For the text-containing cell, return its midpoint in [X, Y] coordinate format. 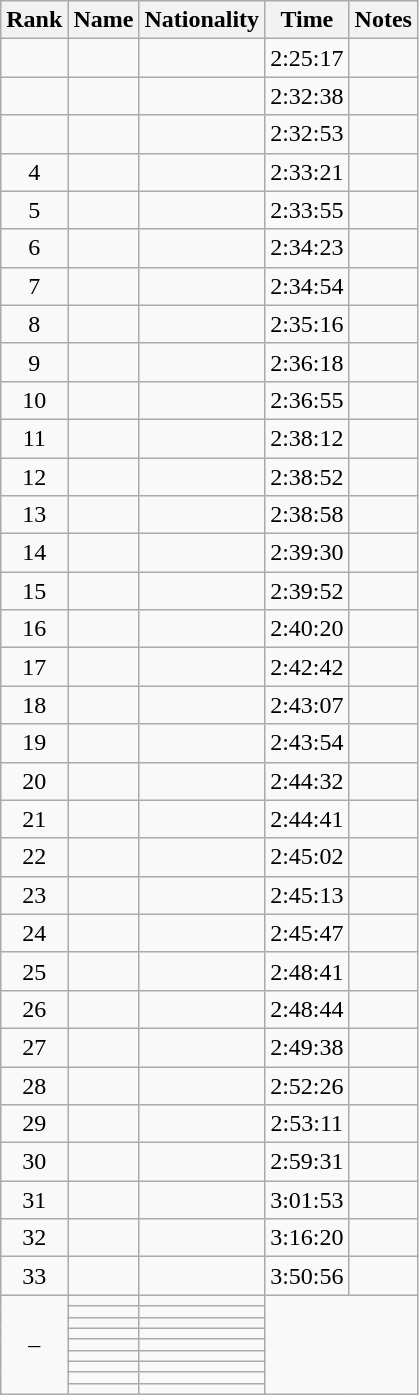
20 [34, 781]
2:42:42 [307, 667]
2:44:32 [307, 781]
24 [34, 933]
31 [34, 1200]
3:01:53 [307, 1200]
2:39:30 [307, 553]
2:32:38 [307, 96]
Time [307, 20]
2:36:18 [307, 362]
29 [34, 1124]
2:49:38 [307, 1047]
Nationality [202, 20]
4 [34, 172]
2:38:52 [307, 477]
26 [34, 1009]
2:32:53 [307, 134]
Name [104, 20]
15 [34, 591]
2:52:26 [307, 1085]
13 [34, 515]
12 [34, 477]
2:43:07 [307, 705]
33 [34, 1276]
2:34:23 [307, 248]
2:25:17 [307, 58]
2:40:20 [307, 629]
2:45:47 [307, 933]
2:38:12 [307, 438]
Notes [383, 20]
14 [34, 553]
9 [34, 362]
28 [34, 1085]
2:45:13 [307, 895]
11 [34, 438]
2:53:11 [307, 1124]
16 [34, 629]
2:36:55 [307, 400]
2:43:54 [307, 743]
– [34, 1345]
2:38:58 [307, 515]
Rank [34, 20]
17 [34, 667]
2:45:02 [307, 857]
19 [34, 743]
2:34:54 [307, 286]
5 [34, 210]
10 [34, 400]
27 [34, 1047]
2:33:21 [307, 172]
2:33:55 [307, 210]
2:59:31 [307, 1162]
2:39:52 [307, 591]
2:35:16 [307, 324]
2:44:41 [307, 819]
18 [34, 705]
23 [34, 895]
7 [34, 286]
21 [34, 819]
25 [34, 971]
6 [34, 248]
30 [34, 1162]
2:48:41 [307, 971]
3:50:56 [307, 1276]
3:16:20 [307, 1238]
8 [34, 324]
32 [34, 1238]
22 [34, 857]
2:48:44 [307, 1009]
